Return the (x, y) coordinate for the center point of the cell that contains the specified text.  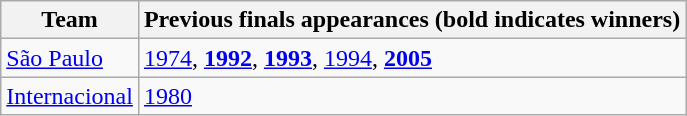
Team (70, 20)
1980 (412, 96)
Previous finals appearances (bold indicates winners) (412, 20)
1974, 1992, 1993, 1994, 2005 (412, 58)
Internacional (70, 96)
São Paulo (70, 58)
